Capture the cell that displays the provided text and extract its (X, Y) central coordinate. 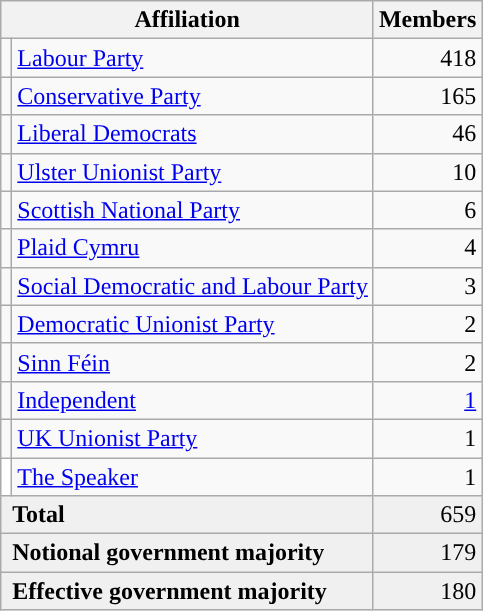
Ulster Unionist Party (193, 172)
UK Unionist Party (193, 438)
179 (427, 553)
Scottish National Party (193, 210)
10 (427, 172)
The Speaker (193, 477)
4 (427, 248)
Labour Party (193, 58)
Total (188, 515)
Effective government majority (188, 591)
165 (427, 96)
46 (427, 134)
Plaid Cymru (193, 248)
Members (427, 20)
Affiliation (188, 20)
418 (427, 58)
Democratic Unionist Party (193, 324)
Independent (193, 400)
Liberal Democrats (193, 134)
3 (427, 286)
180 (427, 591)
6 (427, 210)
659 (427, 515)
Social Democratic and Labour Party (193, 286)
Conservative Party (193, 96)
Notional government majority (188, 553)
Sinn Féin (193, 362)
